Pinpoint the cell where the given text exists, returning its [x, y] midpoint coordinate. 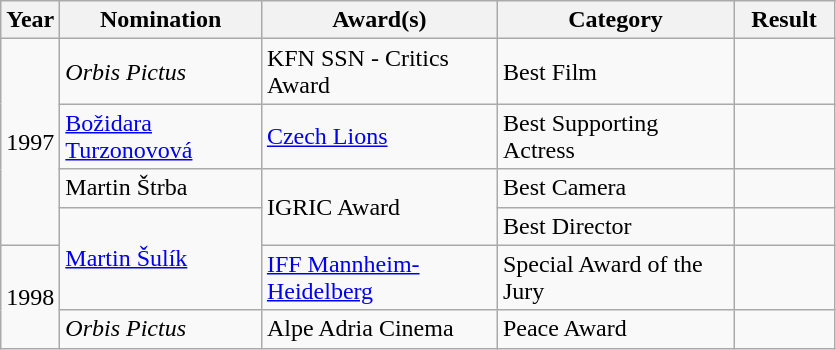
Category [615, 20]
Peace Award [615, 329]
Alpe Adria Cinema [379, 329]
1998 [30, 296]
IGRIC Award [379, 207]
Božidara Turzonovová [161, 136]
Best Film [615, 72]
Award(s) [379, 20]
Czech Lions [379, 136]
Nomination [161, 20]
Special Award of the Jury [615, 278]
Martin Štrba [161, 188]
Best Camera [615, 188]
Best Director [615, 226]
KFN SSN - Critics Award [379, 72]
Year [30, 20]
Result [784, 20]
Martin Šulík [161, 258]
Best Supporting Actress [615, 136]
IFF Mannheim-Heidelberg [379, 278]
1997 [30, 142]
